Locate the cell with the specified text and output its (X, Y) center coordinate. 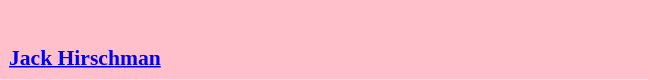
Jack Hirschman (324, 58)
